From the cell containing the given text, extract its center point as [x, y] coordinate. 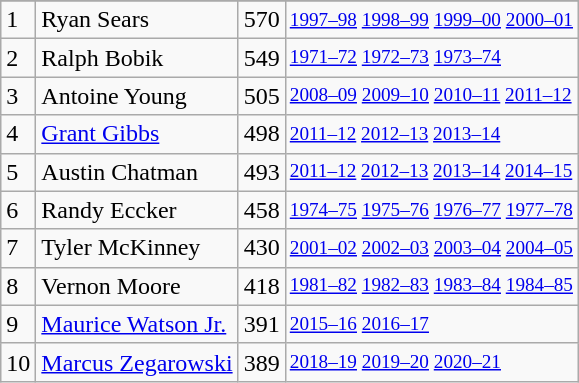
Ralph Bobik [137, 58]
10 [18, 362]
493 [262, 172]
1974–75 1975–76 1976–77 1977–78 [431, 210]
2011–12 2012–13 2013–14 [431, 134]
1981–82 1982–83 1983–84 1984–85 [431, 286]
2 [18, 58]
1997–98 1998–99 1999–00 2000–01 [431, 20]
Ryan Sears [137, 20]
Marcus Zegarowski [137, 362]
2015–16 2016–17 [431, 324]
549 [262, 58]
6 [18, 210]
Vernon Moore [137, 286]
430 [262, 248]
570 [262, 20]
5 [18, 172]
2001–02 2002–03 2003–04 2004–05 [431, 248]
7 [18, 248]
Austin Chatman [137, 172]
2008–09 2009–10 2010–11 2011–12 [431, 96]
4 [18, 134]
9 [18, 324]
2011–12 2012–13 2013–14 2014–15 [431, 172]
3 [18, 96]
505 [262, 96]
Tyler McKinney [137, 248]
1971–72 1972–73 1973–74 [431, 58]
389 [262, 362]
8 [18, 286]
Grant Gibbs [137, 134]
498 [262, 134]
391 [262, 324]
2018–19 2019–20 2020–21 [431, 362]
1 [18, 20]
Antoine Young [137, 96]
458 [262, 210]
418 [262, 286]
Maurice Watson Jr. [137, 324]
Randy Eccker [137, 210]
